Scan for the cell matching the given text and deliver its [x, y] coordinate at center. 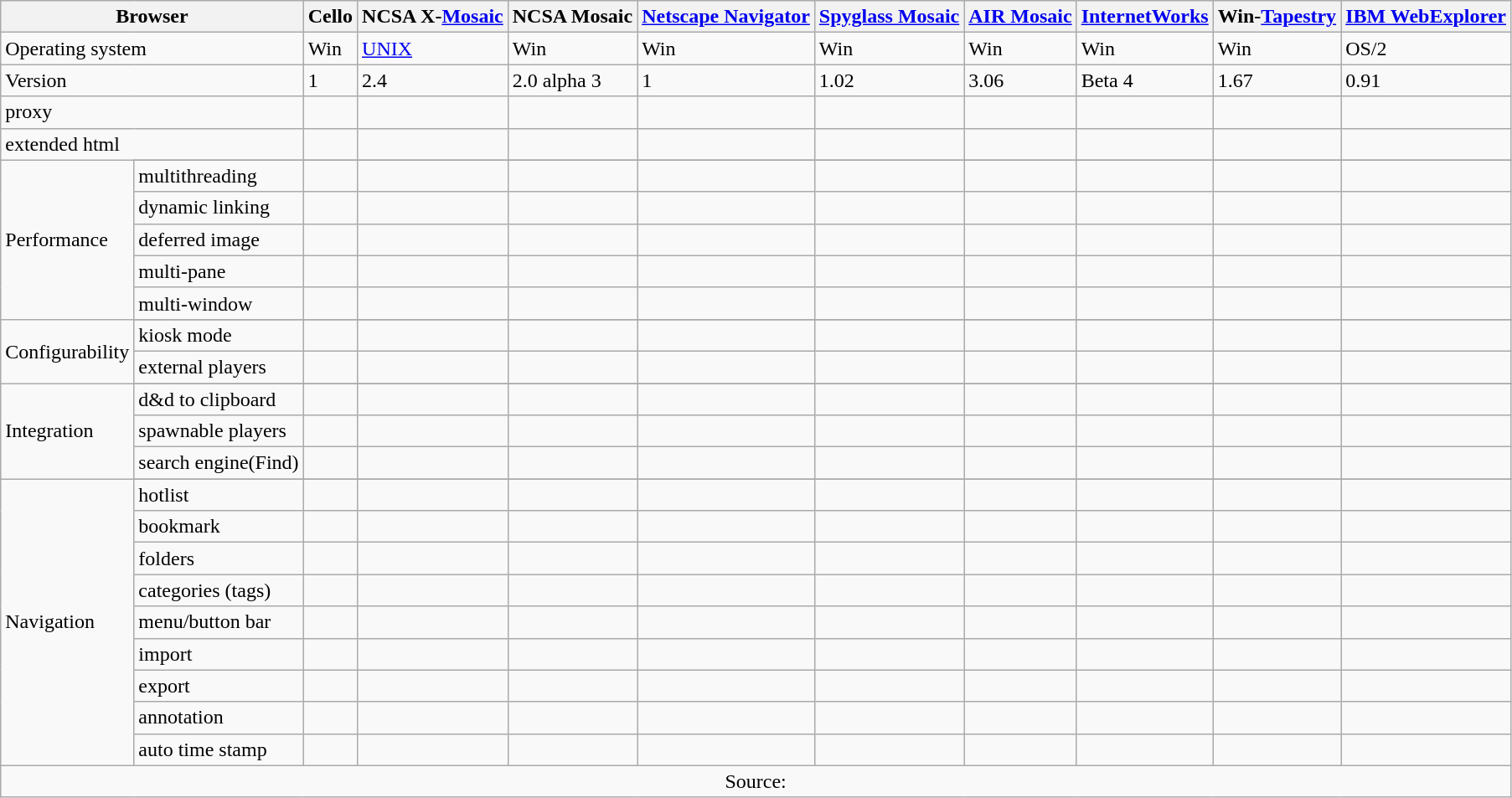
IBM WebExplorer [1426, 17]
Source: [756, 781]
folders [219, 559]
InternetWorks [1144, 17]
Configurability [67, 351]
Integration [67, 431]
auto time stamp [219, 749]
export [219, 686]
multi-window [219, 303]
Browser [152, 17]
deferred image [219, 239]
spawnable players [219, 431]
OS/2 [1426, 49]
import [219, 654]
AIR Mosaic [1020, 17]
NCSA Mosaic [572, 17]
menu/button bar [219, 622]
d&d to clipboard [219, 399]
Beta 4 [1144, 80]
proxy [152, 112]
NCSA X-Mosaic [433, 17]
Navigation [67, 623]
extended html [152, 144]
Win-Tapestry [1277, 17]
kiosk mode [219, 335]
annotation [219, 718]
multi-pane [219, 271]
bookmark [219, 527]
dynamic linking [219, 208]
Cello [330, 17]
1.02 [889, 80]
hotlist [219, 495]
categories (tags) [219, 590]
multithreading [219, 176]
Version [152, 80]
Spyglass Mosaic [889, 17]
external players [219, 367]
Operating system [152, 49]
1.67 [1277, 80]
search engine(Find) [219, 463]
Performance [67, 239]
UNIX [433, 49]
2.0 alpha 3 [572, 80]
2.4 [433, 80]
Netscape Navigator [726, 17]
3.06 [1020, 80]
0.91 [1426, 80]
